Pinpoint the cell where the given text exists, returning its (X, Y) midpoint coordinate. 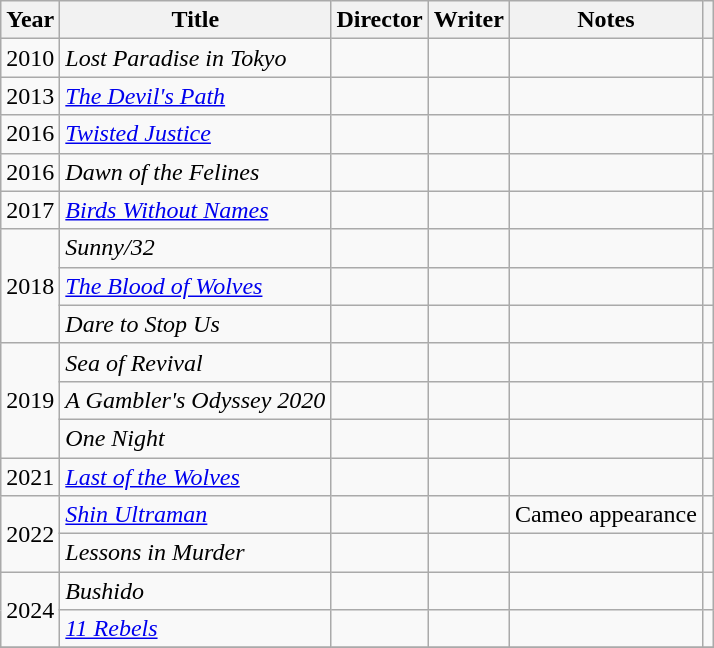
Twisted Justice (196, 134)
Birds Without Names (196, 210)
2017 (30, 210)
2021 (30, 477)
Notes (606, 20)
A Gambler's Odyssey 2020 (196, 400)
Dawn of the Felines (196, 172)
2010 (30, 58)
Sea of Revival (196, 362)
One Night (196, 438)
11 Rebels (196, 629)
Title (196, 20)
Bushido (196, 591)
Lost Paradise in Tokyo (196, 58)
Year (30, 20)
Director (380, 20)
Sunny/32 (196, 248)
2019 (30, 400)
2024 (30, 610)
Lessons in Murder (196, 553)
Shin Ultraman (196, 515)
Dare to Stop Us (196, 324)
Writer (468, 20)
Cameo appearance (606, 515)
The Blood of Wolves (196, 286)
2018 (30, 286)
2013 (30, 96)
The Devil's Path (196, 96)
Last of the Wolves (196, 477)
2022 (30, 534)
